Scan for the cell matching the given text and deliver its [x, y] coordinate at center. 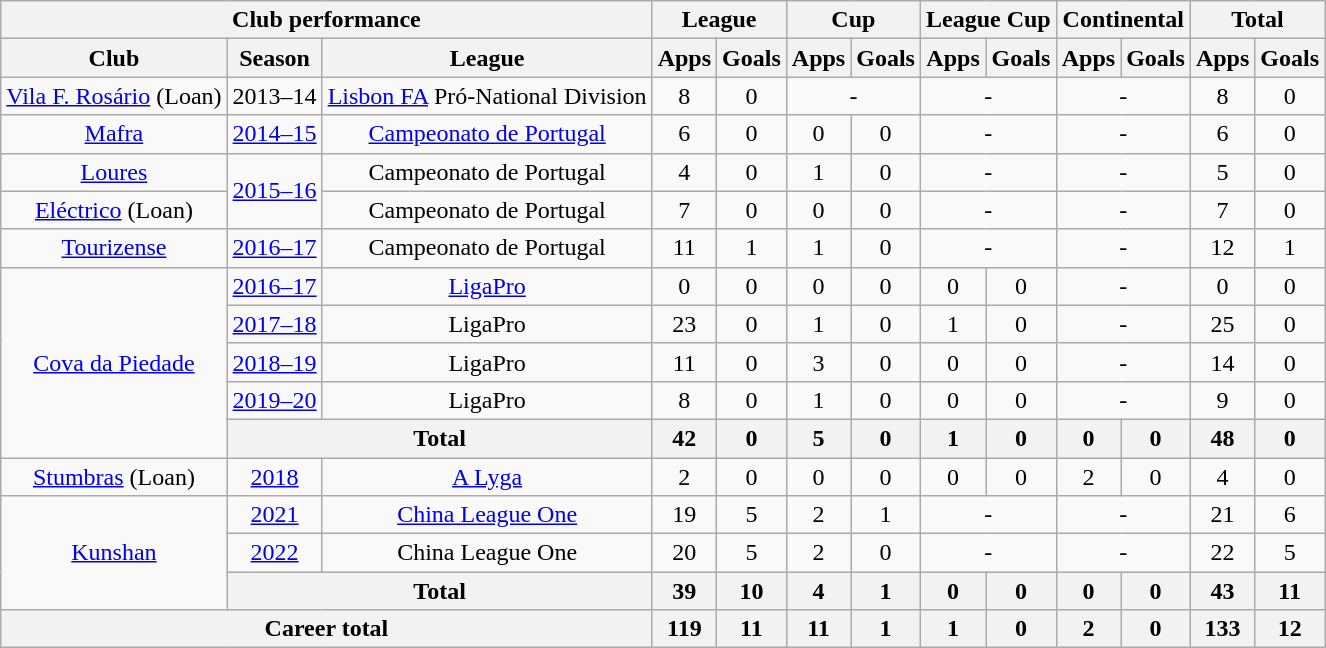
22 [1222, 553]
21 [1222, 515]
2015–16 [274, 191]
119 [684, 629]
10 [752, 591]
2013–14 [274, 96]
48 [1222, 438]
25 [1222, 324]
43 [1222, 591]
Lisbon FA Pró-National Division [487, 96]
9 [1222, 400]
Eléctrico (Loan) [114, 210]
Loures [114, 172]
2022 [274, 553]
Club performance [326, 20]
Mafra [114, 134]
Stumbras (Loan) [114, 477]
Cova da Piedade [114, 362]
Tourizense [114, 248]
2021 [274, 515]
Kunshan [114, 553]
2014–15 [274, 134]
Continental [1123, 20]
2018–19 [274, 362]
39 [684, 591]
14 [1222, 362]
Season [274, 58]
Club [114, 58]
3 [818, 362]
42 [684, 438]
20 [684, 553]
Career total [326, 629]
2019–20 [274, 400]
2017–18 [274, 324]
Cup [853, 20]
19 [684, 515]
2018 [274, 477]
23 [684, 324]
League Cup [988, 20]
133 [1222, 629]
A Lyga [487, 477]
Vila F. Rosário (Loan) [114, 96]
